Search for the cell housing the specified text and yield its (x, y) center coordinate. 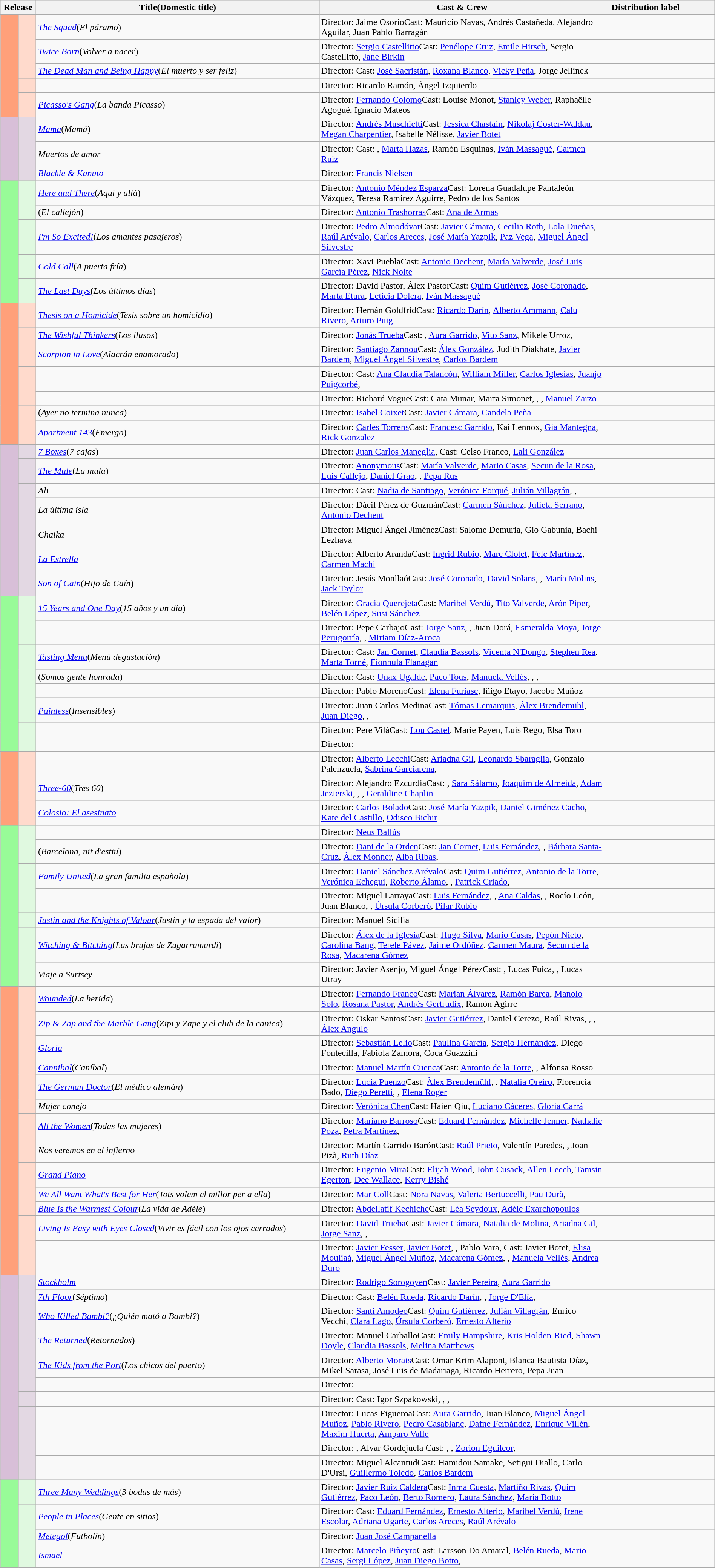
Director: Sergio CastellittoCast: Penélope Cruz, Emile Hirsch, Sergio Castellitto, Jane Birkin (462, 51)
Director: Cast: Belén Rueda, Ricardo Darín, , Jorge D'Elía, (462, 1296)
Blue Is the Warmest Colour(La vida de Adèle) (177, 1209)
Gloria (177, 1048)
Scorpion in Love(Alacrán enamorado) (177, 355)
(Ayer no termina nunca) (177, 413)
Director: Santiago ZannouCast: Álex González, Judith Diakhate, Javier Bardem, Miguel Ángel Silvestre, Carlos Bardem (462, 355)
Director: Cast: Ana Claudia Talancón, William Miller, Carlos Iglesias, Juanjo Puigcorbé, (462, 379)
Three Many Weddings(3 bodas de más) (177, 1492)
Family United(La gran familia española) (177, 876)
Director: Cast: Igor Szpakowski, , , (462, 1399)
The Dead Man and Being Happy(El muerto y ser feliz) (177, 71)
Twice Born(Volver a nacer) (177, 51)
Director: Jesús MonllaóCast: José Coronado, David Solans, , María Molins, Jack Taylor (462, 583)
Chaika (177, 534)
(Barcelona, nit d'estiu) (177, 852)
Stockholm (177, 1282)
Title(Domestic title) (177, 8)
Apartment 143(Emergo) (177, 432)
Director: David Pastor, Àlex PastorCast: Quim Gutiérrez, José Coronado, Marta Etura, Leticia Dolera, Iván Massagué (462, 291)
The Squad(El páramo) (177, 27)
Living Is Easy with Eyes Closed(Vivir es fácil con los ojos cerrados) (177, 1228)
Director: Carlos BoladoCast: José María Yazpik, Daniel Giménez Cacho, Kate del Castillo, Odiseo Bichir (462, 812)
Director: Mariano BarrosoCast: Eduard Fernández, Michelle Jenner, Nathalie Poza, Petra Martínez, (462, 1126)
Muertos de amor (177, 154)
Release (18, 8)
Director: Carles TorrensCast: Francesc Garrido, Kai Lennox, Gia Mantegna, Rick Gonzalez (462, 432)
Director: Mar CollCast: Nora Navas, Valeria Bertuccelli, Pau Durà, (462, 1194)
The Wishful Thinkers(Los ilusos) (177, 335)
Three-60(Tres 60) (177, 788)
Director: Alejandro EzcurdiaCast: , Sara Sálamo, Joaquim de Almeida, Adam Jezierski, , , Geraldine Chaplin (462, 788)
Director: Miguel AlcantudCast: Hamidou Samake, Setigui Diallo, Carlo D'Ursi, Guillermo Toledo, Carlos Bardem (462, 1467)
Director: Miguel LarrayaCast: Luis Fernández, , Ana Caldas, , Rocío León, Juan Blanco, , Úrsula Corberó, Pilar Rubio (462, 901)
Blackie & Kanuto (177, 173)
Director: Richard VogueCast: Cata Munar, Marta Simonet, , , Manuel Zarzo (462, 398)
15 Years and One Day(15 años y un día) (177, 608)
Ismael (177, 1556)
Director: Cast: Unax Ugalde, Paco Tous, Manuela Vellés, , , (462, 677)
People in Places(Gente en sitios) (177, 1516)
Director: Eugenio MiraCast: Elijah Wood, John Cusack, Allen Leech, Tamsin Egerton, Dee Wallace, Kerry Bishé (462, 1175)
Painless(Insensibles) (177, 711)
Director: David TruebaCast: Javier Cámara, Natalia de Molina, Ariadna Gil, Jorge Sanz, , (462, 1228)
Director: Fernando FrancoCast: Marian Álvarez, Ramón Barea, Manolo Solo, Rosana Pastor, Andrés Gertrudix, Ramón Agirre (462, 999)
Director: Verónica ChenCast: Haien Qiu, Luciano Cáceres, Gloria Carrá (462, 1106)
Director: Ricardo Ramón, Ángel Izquierdo (462, 85)
Justin and the Knights of Valour(Justin y la espada del valor) (177, 920)
Director: Dácil Pérez de GuzmánCast: Carmen Sánchez, Julieta Serrano, Antonio Dechent (462, 510)
We All Want What's Best for Her(Tots volem el millor per a ella) (177, 1194)
Director: Neus Ballús (462, 832)
Director: Javier Asenjo, Miguel Ángel PérezCast: , Lucas Fuica, , Lucas Utray (462, 975)
Cast & Crew (462, 8)
The Last Days(Los últimos días) (177, 291)
Director: Hernán GoldfridCast: Ricardo Darín, Alberto Ammann, Calu Rivero, Arturo Puig (462, 315)
Mama(Mamá) (177, 129)
Director: Alberto MoraisCast: Omar Krim Alapont, Blanca Bautista Díaz, Mikel Sarasa, José Luis de Madariaga, Ricardo Herrero, Pepa Juan (462, 1365)
Director: Alberto ArandaCast: Ingrid Rubio, Marc Clotet, Fele Martínez, Carmen Machi (462, 559)
Distribution label (646, 8)
Director: Abdellatif KechicheCast: Léa Seydoux, Adèle Exarchopoulos (462, 1209)
Who Killed Bambi?(¿Quién mató a Bambi?) (177, 1316)
Son of Cain(Hijo de Caín) (177, 583)
Mujer conejo (177, 1106)
Director: Pepe CarbajoCast: Jorge Sanz, , Juan Dorá, Esmeralda Moya, Jorge Perugorría, , Miriam Díaz-Aroca (462, 633)
Picasso's Gang(La banda Picasso) (177, 105)
Director: Cast: Eduard Fernández, Ernesto Alterio, Maribel Verdú, Irene Escolar, Adriana Ugarte, Carlos Areces, Raúl Arévalo (462, 1516)
Witching & Bitching(Las brujas de Zugarramurdi) (177, 944)
7th Floor(Séptimo) (177, 1296)
Director: Oskar SantosCast: Javier Gutiérrez, Daniel Cerezo, Raúl Rivas, , , Álex Angulo (462, 1024)
Director: Fernando ColomoCast: Louise Monot, Stanley Weber, Raphaëlle Agogué, Ignacio Mateos (462, 105)
Director: Gracia QuerejetaCast: Maribel Verdú, Tito Valverde, Arón Piper, Belén López, Susi Sánchez (462, 608)
Director: Rodrigo SorogoyenCast: Javier Pereira, Aura Garrido (462, 1282)
Here and There(Aquí y allá) (177, 192)
Metegol(Futbolín) (177, 1536)
The Mule(La mula) (177, 471)
Director: Jonás TruebaCast: , Aura Garrido, Vito Sanz, Mikele Urroz, (462, 335)
Director: Cast: , Marta Hazas, Ramón Esquinas, Iván Massagué, Carmen Ruiz (462, 154)
Grand Piano (177, 1175)
Director: Santi AmodeoCast: Quim Gutiérrez, Julián Villagrán, Enrico Vecchi, Clara Lago, Úrsula Corberó, Ernesto Alterio (462, 1316)
Director: Manuel Martín CuencaCast: Antonio de la Torre, , Alfonsa Rosso (462, 1067)
Director: Antonio Méndez EsparzaCast: Lorena Guadalupe Pantaleón Vázquez, Teresa Ramírez Aguirre, Pedro de los Santos (462, 192)
Director: Antonio TrashorrasCast: Ana de Armas (462, 212)
The Returned(Retornados) (177, 1341)
(El callejón) (177, 212)
The German Doctor(El médico alemán) (177, 1087)
Nos veremos en el infierno (177, 1150)
Director: Lucía PuenzoCast: Àlex Brendemühl, , Natalia Oreiro, Florencia Bado, Diego Peretti, , Elena Roger (462, 1087)
The Kids from the Port(Los chicos del puerto) (177, 1365)
Director: Cast: Nadia de Santiago, Verónica Forqué, Julián Villagrán, , (462, 490)
La última isla (177, 510)
All the Women(Todas las mujeres) (177, 1126)
Director: Dani de la OrdenCast: Jan Cornet, Luis Fernández, , Bárbara Santa-Cruz, Àlex Monner, Alba Ribas, (462, 852)
Wounded(La herida) (177, 999)
Director: Manuel Sicilia (462, 920)
Director: Xavi PueblaCast: Antonio Dechent, María Valverde, José Luis García Pérez, Nick Nolte (462, 266)
Tasting Menu(Menú degustación) (177, 657)
Director: Miguel Ángel JiménezCast: Salome Demuria, Gio Gabunia, Bachi Lezhava (462, 534)
Director: Juan Carlos Maneglia, Cast: Celso Franco, Lali González (462, 452)
Director: Cast: Jan Cornet, Claudia Bassols, Vicenta N'Dongo, Stephen Rea, Marta Torné, Fionnula Flanagan (462, 657)
Director: Juan José Campanella (462, 1536)
Director: Andrés MuschiettiCast: Jessica Chastain, Nikolaj Coster-Waldau, Megan Charpentier, Isabelle Nélisse, Javier Botet (462, 129)
Director: Javier Ruiz CalderaCast: Inma Cuesta, Martiño Rivas, Quim Gutiérrez, Paco León, Berto Romero, Laura Sánchez, María Botto (462, 1492)
Colosio: El asesinato (177, 812)
La Estrella (177, 559)
Director: Martín Garrido BarónCast: Raúl Prieto, Valentín Paredes, , Joan Pizà, Ruth Díaz (462, 1150)
I'm So Excited!(Los amantes pasajeros) (177, 237)
Director: AnonymousCast: María Valverde, Mario Casas, Secun de la Rosa, Luis Callejo, Daniel Grao, , Pepa Rus (462, 471)
Director: Marcelo PiñeyroCast: Larsson Do Amaral, Belén Rueda, Mario Casas, Sergi López, Juan Diego Botto, (462, 1556)
(Somos gente honrada) (177, 677)
Director: Cast: José Sacristán, Roxana Blanco, Vicky Peña, Jorge Jellinek (462, 71)
Director: Manuel CarballoCast: Emily Hampshire, Kris Holden-Ried, Shawn Doyle, Claudia Bassols, Melina Matthews (462, 1341)
Director: Pere VilàCast: Lou Castel, Marie Payen, Luis Rego, Elsa Toro (462, 730)
Director: Alberto LecchiCast: Ariadna Gil, Leonardo Sbaraglia, Gonzalo Palenzuela, Sabrina Garciarena, (462, 763)
Director: Sebastián LelioCast: Paulina García, Sergio Hernández, Diego Fontecilla, Fabiola Zamora, Coca Guazzini (462, 1048)
Cold Call(A puerta fría) (177, 266)
Director: Isabel CoixetCast: Javier Cámara, Candela Peña (462, 413)
7 Boxes(7 cajas) (177, 452)
Ali (177, 490)
Director: Jaime OsorioCast: Mauricio Navas, Andrés Castañeda, Alejandro Aguilar, Juan Pablo Barragán (462, 27)
Cannibal(Caníbal) (177, 1067)
Thesis on a Homicide(Tesis sobre un homicidio) (177, 315)
Director: Daniel Sánchez ArévaloCast: Quim Gutiérrez, Antonio de la Torre, Verónica Echegui, Roberto Álamo, , Patrick Criado, (462, 876)
Viaje a Surtsey (177, 975)
Director: , Alvar Gordejuela Cast: , , Zorion Eguileor, (462, 1448)
Director: Juan Carlos MedinaCast: Tómas Lemarquis, Àlex Brendemühl, Juan Diego, , (462, 711)
Zip & Zap and the Marble Gang(Zipi y Zape y el club de la canica) (177, 1024)
Director: Francis Nielsen (462, 173)
Director: Pablo MorenoCast: Elena Furiase, Iñigo Etayo, Jacobo Muñoz (462, 691)
